Identify which cell holds the provided text, then report its (X, Y) central coordinate. 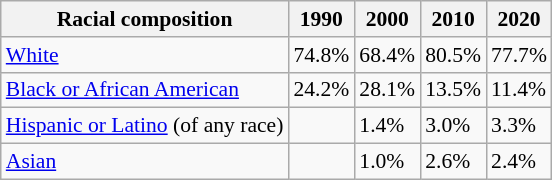
77.7% (519, 55)
24.2% (321, 90)
2.4% (519, 162)
80.5% (453, 55)
13.5% (453, 90)
Hispanic or Latino (of any race) (145, 126)
1.0% (387, 162)
Racial composition (145, 19)
2000 (387, 19)
1.4% (387, 126)
11.4% (519, 90)
1990 (321, 19)
2020 (519, 19)
Asian (145, 162)
68.4% (387, 55)
White (145, 55)
2010 (453, 19)
3.3% (519, 126)
Black or African American (145, 90)
2.6% (453, 162)
28.1% (387, 90)
3.0% (453, 126)
74.8% (321, 55)
